Locate the cell with the specified text and output its (X, Y) center coordinate. 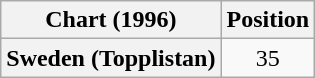
Position (268, 20)
Sweden (Topplistan) (111, 58)
35 (268, 58)
Chart (1996) (111, 20)
